Identify which cell holds the provided text, then report its [X, Y] central coordinate. 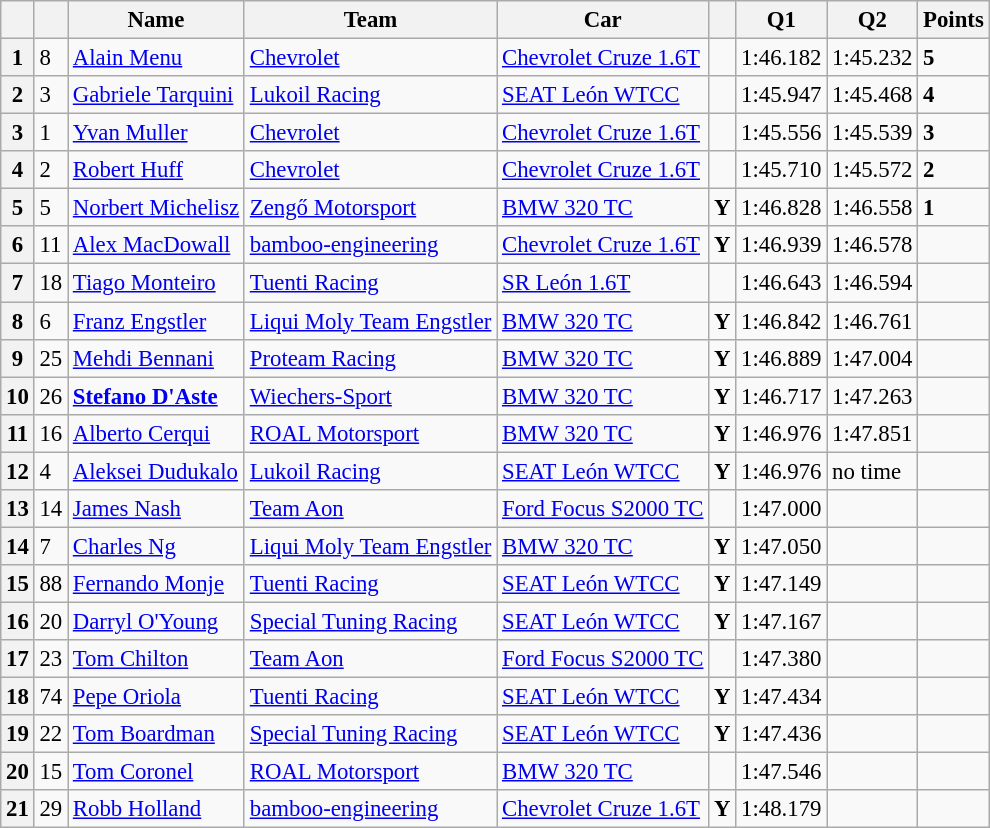
1:46.643 [782, 283]
1:47.149 [782, 584]
1:45.556 [782, 133]
1:47.546 [782, 772]
Robb Holland [156, 809]
21 [18, 809]
Alberto Cerqui [156, 433]
1:47.851 [872, 433]
Franz Engstler [156, 321]
29 [50, 809]
1:47.050 [782, 546]
Fernando Monje [156, 584]
1:47.000 [782, 509]
James Nash [156, 509]
1:47.380 [782, 659]
Aleksei Dudukalo [156, 471]
17 [18, 659]
1:45.232 [872, 58]
1:46.828 [782, 208]
10 [18, 396]
1:46.558 [872, 208]
74 [50, 697]
1:46.842 [782, 321]
Tiago Monteiro [156, 283]
Stefano D'Aste [156, 396]
1:45.468 [872, 95]
1:47.436 [782, 734]
1:46.889 [782, 358]
19 [18, 734]
1:46.939 [782, 245]
26 [50, 396]
1:46.578 [872, 245]
Name [156, 20]
no time [872, 471]
Alex MacDowall [156, 245]
1:45.710 [782, 170]
1:46.182 [782, 58]
Proteam Racing [370, 358]
1:47.434 [782, 697]
Team [370, 20]
1:45.572 [872, 170]
Q2 [872, 20]
Tom Boardman [156, 734]
Darryl O'Young [156, 621]
13 [18, 509]
1:46.717 [782, 396]
1:45.947 [782, 95]
Robert Huff [156, 170]
Tom Coronel [156, 772]
9 [18, 358]
Q1 [782, 20]
1:46.761 [872, 321]
Zengő Motorsport [370, 208]
88 [50, 584]
Tom Chilton [156, 659]
12 [18, 471]
Gabriele Tarquini [156, 95]
22 [50, 734]
1:45.539 [872, 133]
25 [50, 358]
1:47.263 [872, 396]
Pepe Oriola [156, 697]
Car [603, 20]
Wiechers-Sport [370, 396]
Norbert Michelisz [156, 208]
Alain Menu [156, 58]
1:46.594 [872, 283]
1:48.179 [782, 809]
23 [50, 659]
Yvan Muller [156, 133]
Charles Ng [156, 546]
Points [954, 20]
Mehdi Bennani [156, 358]
SR León 1.6T [603, 283]
1:47.167 [782, 621]
1:47.004 [872, 358]
